From the cell containing the given text, extract its center point as (x, y) coordinate. 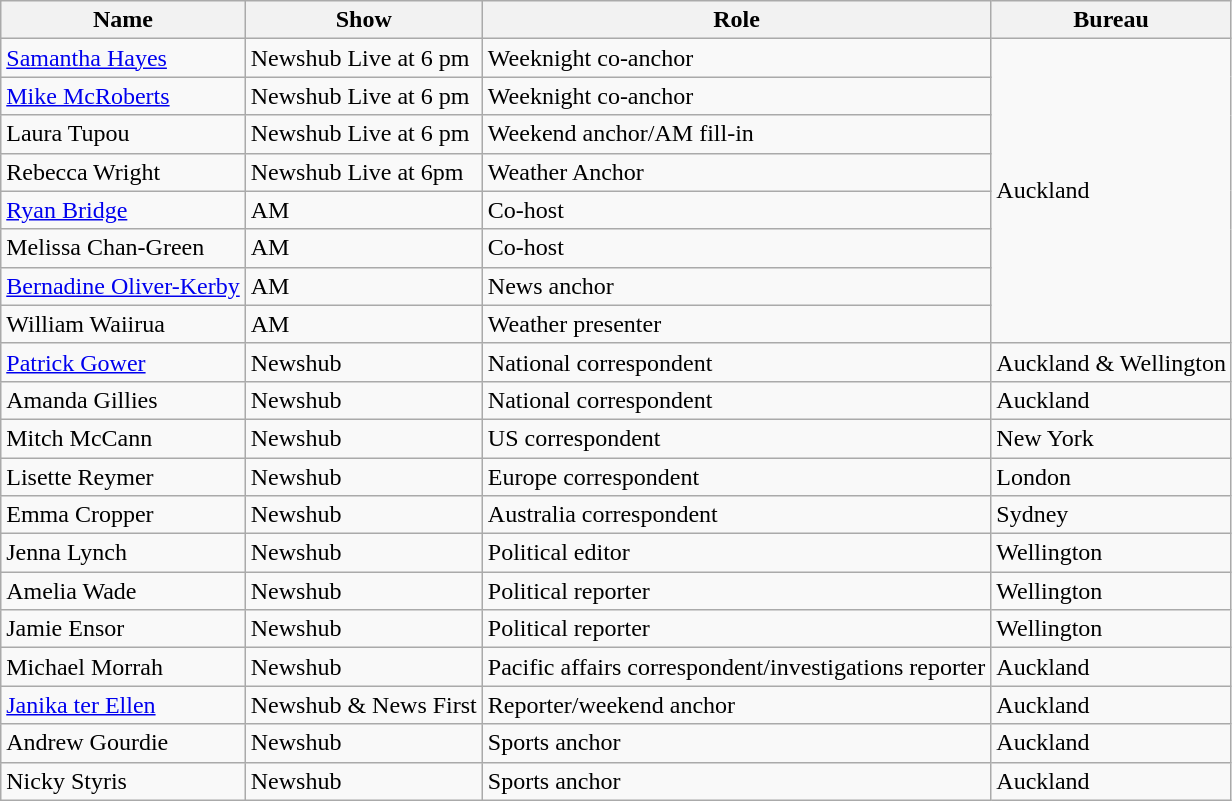
Europe correspondent (736, 477)
News anchor (736, 286)
Newshub & News First (364, 705)
Mike McRoberts (123, 96)
Rebecca Wright (123, 172)
Bernadine Oliver-Kerby (123, 286)
Weekend anchor/AM fill-in (736, 134)
Political editor (736, 553)
New York (1112, 438)
Andrew Gourdie (123, 743)
Auckland & Wellington (1112, 362)
London (1112, 477)
Nicky Styris (123, 781)
Michael Morrah (123, 667)
US correspondent (736, 438)
Janika ter Ellen (123, 705)
Jamie Ensor (123, 629)
Weather presenter (736, 324)
William Waiirua (123, 324)
Pacific affairs correspondent/investigations reporter (736, 667)
Role (736, 20)
Ryan Bridge (123, 210)
Jenna Lynch (123, 553)
Lisette Reymer (123, 477)
Amelia Wade (123, 591)
Bureau (1112, 20)
Patrick Gower (123, 362)
Weather Anchor (736, 172)
Australia correspondent (736, 515)
Samantha Hayes (123, 58)
Emma Cropper (123, 515)
Laura Tupou (123, 134)
Melissa Chan-Green (123, 248)
Reporter/weekend anchor (736, 705)
Show (364, 20)
Name (123, 20)
Sydney (1112, 515)
Amanda Gillies (123, 400)
Mitch McCann (123, 438)
Newshub Live at 6pm (364, 172)
